Scan for the cell matching the given text and deliver its (X, Y) coordinate at center. 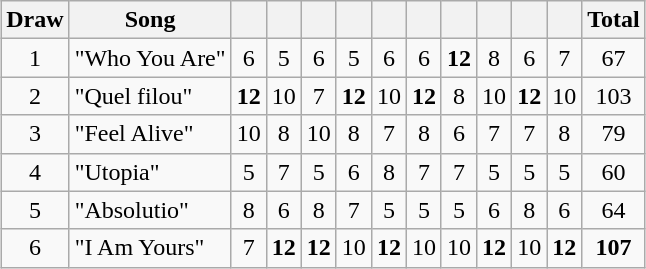
"Feel Alive" (150, 134)
Total (614, 20)
107 (614, 248)
1 (35, 58)
4 (35, 172)
64 (614, 210)
"Absolutio" (150, 210)
"Utopia" (150, 172)
Song (150, 20)
3 (35, 134)
60 (614, 172)
"Who You Are" (150, 58)
"Quel filou" (150, 96)
67 (614, 58)
103 (614, 96)
79 (614, 134)
2 (35, 96)
Draw (35, 20)
"I Am Yours" (150, 248)
